Determine the (X, Y) coordinate at the center of the cell enclosing the given text.  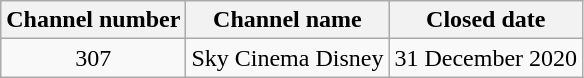
Closed date (486, 20)
Sky Cinema Disney (288, 58)
31 December 2020 (486, 58)
Channel number (94, 20)
307 (94, 58)
Channel name (288, 20)
